Detect which cell encompasses the target text, then output its [X, Y] center coordinate. 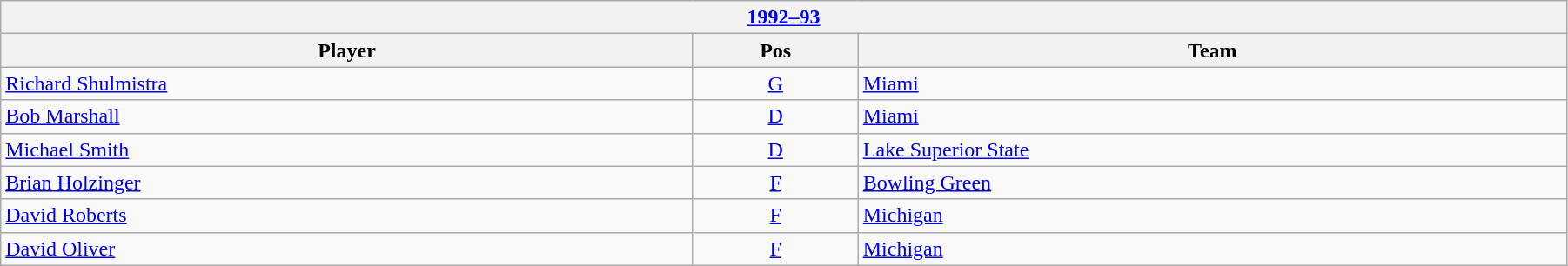
David Oliver [346, 249]
Player [346, 50]
Bowling Green [1212, 183]
Brian Holzinger [346, 183]
Bob Marshall [346, 116]
G [775, 83]
Team [1212, 50]
Lake Superior State [1212, 150]
David Roberts [346, 216]
1992–93 [784, 17]
Michael Smith [346, 150]
Richard Shulmistra [346, 83]
Pos [775, 50]
